Extract the [X, Y] coordinate from the center of the cell holding the provided text.  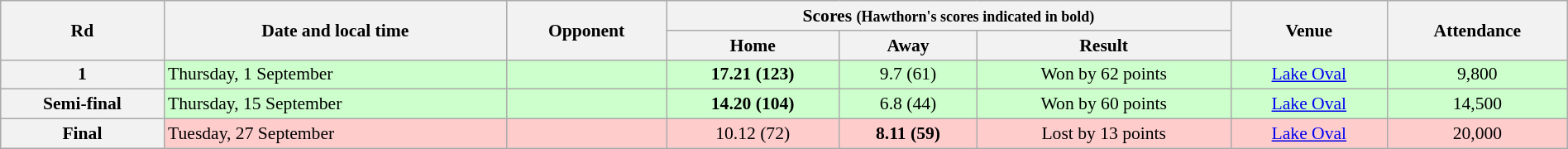
Thursday, 15 September [336, 104]
Tuesday, 27 September [336, 134]
9.7 (61) [908, 74]
Final [83, 134]
Rd [83, 30]
Date and local time [336, 30]
17.21 (123) [753, 74]
Scores (Hawthorn's scores indicated in bold) [949, 16]
9,800 [1478, 74]
Thursday, 1 September [336, 74]
Opponent [587, 30]
Result [1103, 46]
Semi-final [83, 104]
Won by 60 points [1103, 104]
Lost by 13 points [1103, 134]
20,000 [1478, 134]
Attendance [1478, 30]
10.12 (72) [753, 134]
6.8 (44) [908, 104]
Home [753, 46]
1 [83, 74]
14,500 [1478, 104]
Venue [1308, 30]
8.11 (59) [908, 134]
Away [908, 46]
Won by 62 points [1103, 74]
14.20 (104) [753, 104]
